Capture the cell that displays the provided text and extract its [X, Y] central coordinate. 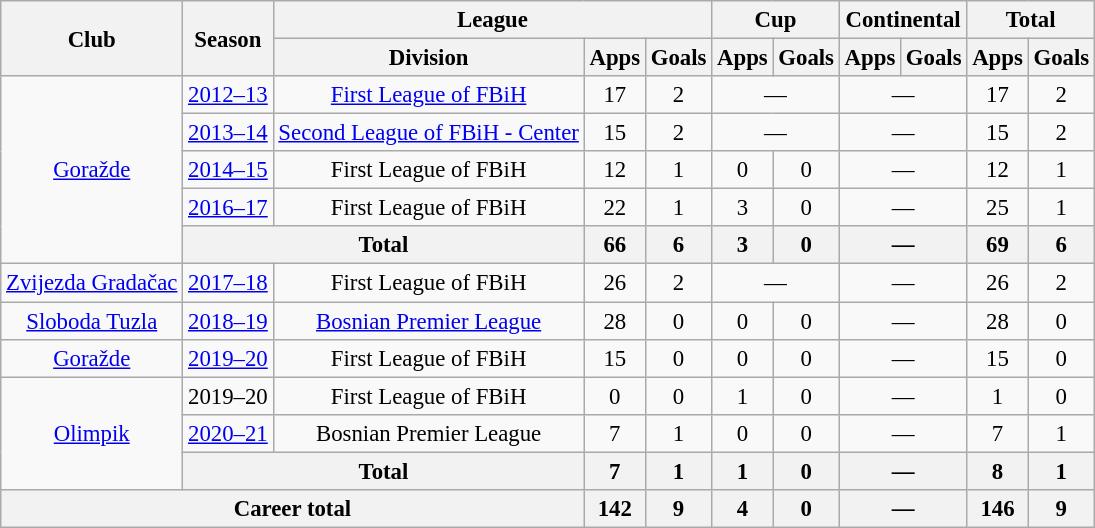
25 [998, 208]
22 [614, 208]
Continental [903, 20]
Division [428, 58]
Second League of FBiH - Center [428, 133]
142 [614, 509]
2018–19 [228, 321]
Season [228, 38]
Club [92, 38]
146 [998, 509]
Zvijezda Gradačac [92, 283]
4 [742, 509]
2014–15 [228, 170]
2013–14 [228, 133]
Olimpik [92, 434]
8 [998, 471]
League [492, 20]
Career total [292, 509]
2012–13 [228, 95]
2017–18 [228, 283]
2016–17 [228, 208]
Cup [776, 20]
69 [998, 245]
2020–21 [228, 433]
66 [614, 245]
Sloboda Tuzla [92, 321]
